Capture the cell that displays the provided text and extract its [X, Y] central coordinate. 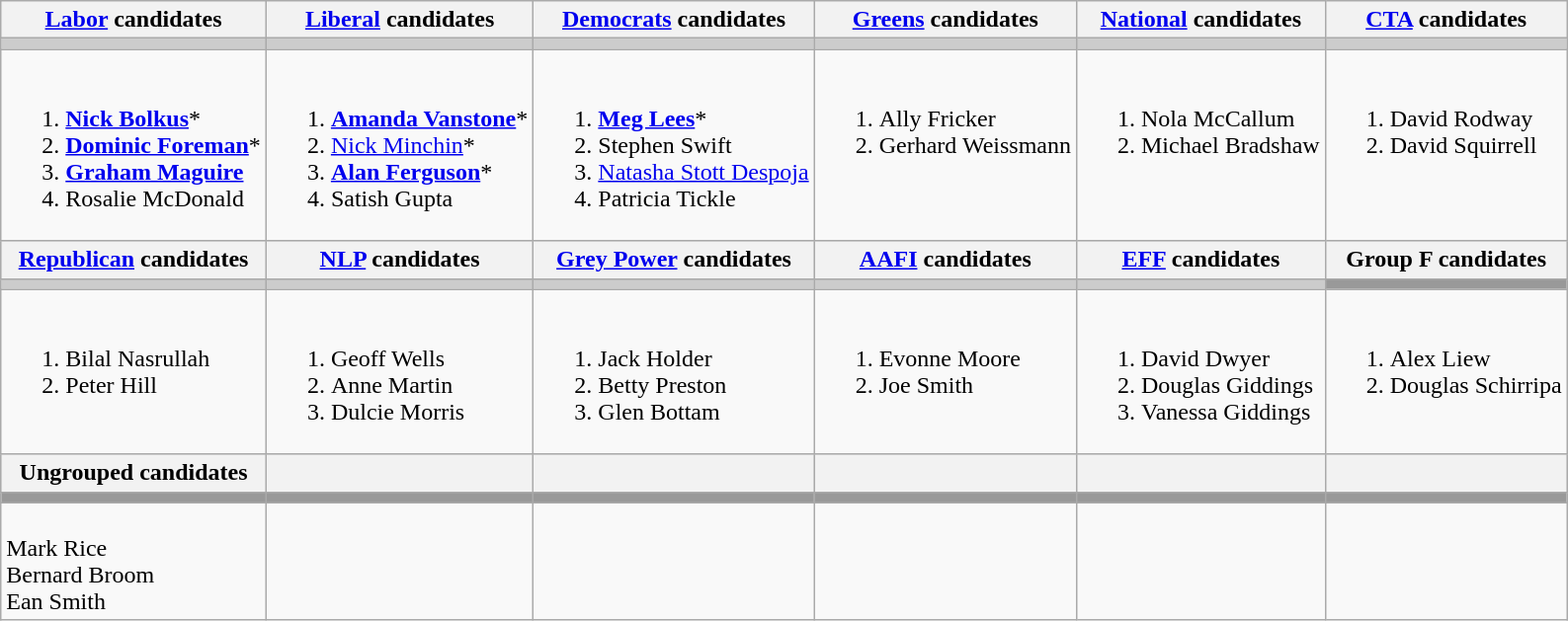
Group F candidates [1446, 260]
Meg Lees*Stephen SwiftNatasha Stott DespojaPatricia Tickle [674, 145]
David DwyerDouglas GiddingsVanessa Giddings [1200, 371]
Bilal NasrullahPeter Hill [134, 371]
AAFI candidates [945, 260]
NLP candidates [399, 260]
Greens candidates [945, 20]
Labor candidates [134, 20]
Ally FrickerGerhard Weissmann [945, 145]
David RodwayDavid Squirrell [1446, 145]
Liberal candidates [399, 20]
Grey Power candidates [674, 260]
National candidates [1200, 20]
Nola McCallumMichael Bradshaw [1200, 145]
Alex LiewDouglas Schirripa [1446, 371]
Republican candidates [134, 260]
Amanda Vanstone*Nick Minchin*Alan Ferguson*Satish Gupta [399, 145]
Democrats candidates [674, 20]
Evonne MooreJoe Smith [945, 371]
CTA candidates [1446, 20]
Ungrouped candidates [134, 473]
EFF candidates [1200, 260]
Jack HolderBetty PrestonGlen Bottam [674, 371]
Geoff WellsAnne MartinDulcie Morris [399, 371]
Nick Bolkus*Dominic Foreman*Graham MaguireRosalie McDonald [134, 145]
Mark Rice Bernard Broom Ean Smith [134, 561]
